Provide the [X, Y] coordinate of the cell's center where the given text is located.  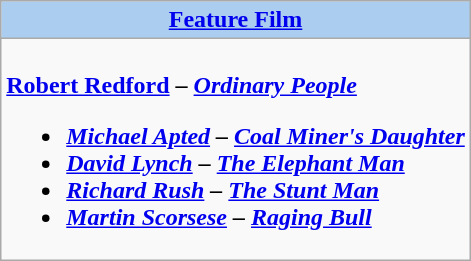
Feature Film [236, 20]
